Scan for the cell matching the given text and deliver its [X, Y] coordinate at center. 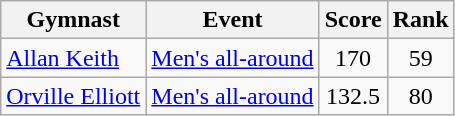
Rank [420, 20]
Gymnast [74, 20]
Orville Elliott [74, 96]
59 [420, 58]
170 [353, 58]
Allan Keith [74, 58]
Event [232, 20]
132.5 [353, 96]
Score [353, 20]
80 [420, 96]
